For the text-containing cell, return its midpoint in [x, y] coordinate format. 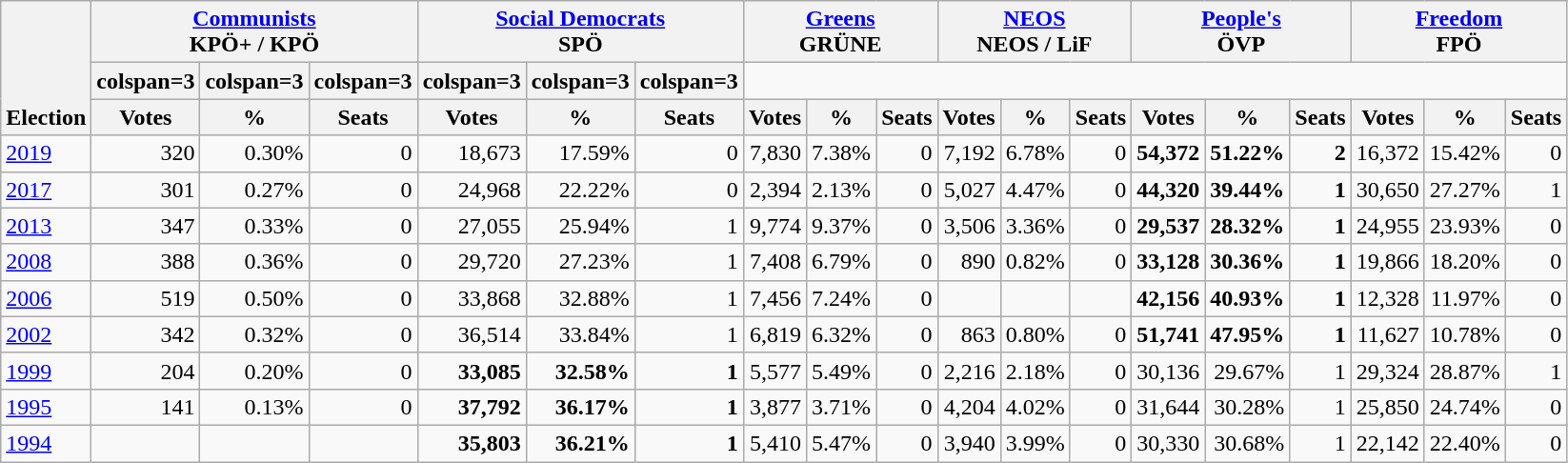
0.82% [1035, 262]
36,514 [472, 334]
40.93% [1248, 298]
24.74% [1465, 407]
54,372 [1168, 153]
2,216 [969, 371]
3,877 [774, 407]
0.50% [254, 298]
0.13% [254, 407]
29,720 [472, 262]
15.42% [1465, 153]
33,128 [1168, 262]
27.27% [1465, 190]
NEOSNEOS / LiF [1035, 32]
1994 [46, 443]
30.28% [1248, 407]
6,819 [774, 334]
7,192 [969, 153]
25.94% [580, 226]
29,324 [1387, 371]
7,408 [774, 262]
6.32% [842, 334]
29,537 [1168, 226]
1999 [46, 371]
47.95% [1248, 334]
5.49% [842, 371]
28.32% [1248, 226]
5,577 [774, 371]
17.59% [580, 153]
People'sÖVP [1242, 32]
31,644 [1168, 407]
9,774 [774, 226]
0.20% [254, 371]
10.78% [1465, 334]
36.21% [580, 443]
347 [146, 226]
18,673 [472, 153]
6.79% [842, 262]
6.78% [1035, 153]
Election [46, 69]
2019 [46, 153]
0.36% [254, 262]
4.47% [1035, 190]
0.27% [254, 190]
39.44% [1248, 190]
0.80% [1035, 334]
1995 [46, 407]
11.97% [1465, 298]
3,506 [969, 226]
18.20% [1465, 262]
2 [1320, 153]
30.36% [1248, 262]
44,320 [1168, 190]
19,866 [1387, 262]
2,394 [774, 190]
51,741 [1168, 334]
11,627 [1387, 334]
32.58% [580, 371]
5,027 [969, 190]
7.38% [842, 153]
2.13% [842, 190]
32.88% [580, 298]
2013 [46, 226]
22,142 [1387, 443]
2002 [46, 334]
141 [146, 407]
2017 [46, 190]
51.22% [1248, 153]
CommunistsKPÖ+ / KPÖ [254, 32]
23.93% [1465, 226]
3.99% [1035, 443]
7,456 [774, 298]
22.22% [580, 190]
30,136 [1168, 371]
320 [146, 153]
GreensGRÜNE [840, 32]
28.87% [1465, 371]
2008 [46, 262]
7.24% [842, 298]
36.17% [580, 407]
33,085 [472, 371]
2.18% [1035, 371]
863 [969, 334]
3.71% [842, 407]
37,792 [472, 407]
30,330 [1168, 443]
4,204 [969, 407]
12,328 [1387, 298]
342 [146, 334]
0.32% [254, 334]
35,803 [472, 443]
3,940 [969, 443]
4.02% [1035, 407]
301 [146, 190]
16,372 [1387, 153]
33,868 [472, 298]
5.47% [842, 443]
2006 [46, 298]
388 [146, 262]
24,968 [472, 190]
27,055 [472, 226]
7,830 [774, 153]
22.40% [1465, 443]
42,156 [1168, 298]
0.33% [254, 226]
0.30% [254, 153]
204 [146, 371]
519 [146, 298]
890 [969, 262]
24,955 [1387, 226]
5,410 [774, 443]
30,650 [1387, 190]
9.37% [842, 226]
Social DemocratsSPÖ [580, 32]
27.23% [580, 262]
25,850 [1387, 407]
30.68% [1248, 443]
33.84% [580, 334]
FreedomFPÖ [1459, 32]
3.36% [1035, 226]
29.67% [1248, 371]
